For the text-containing cell, return its midpoint in (x, y) coordinate format. 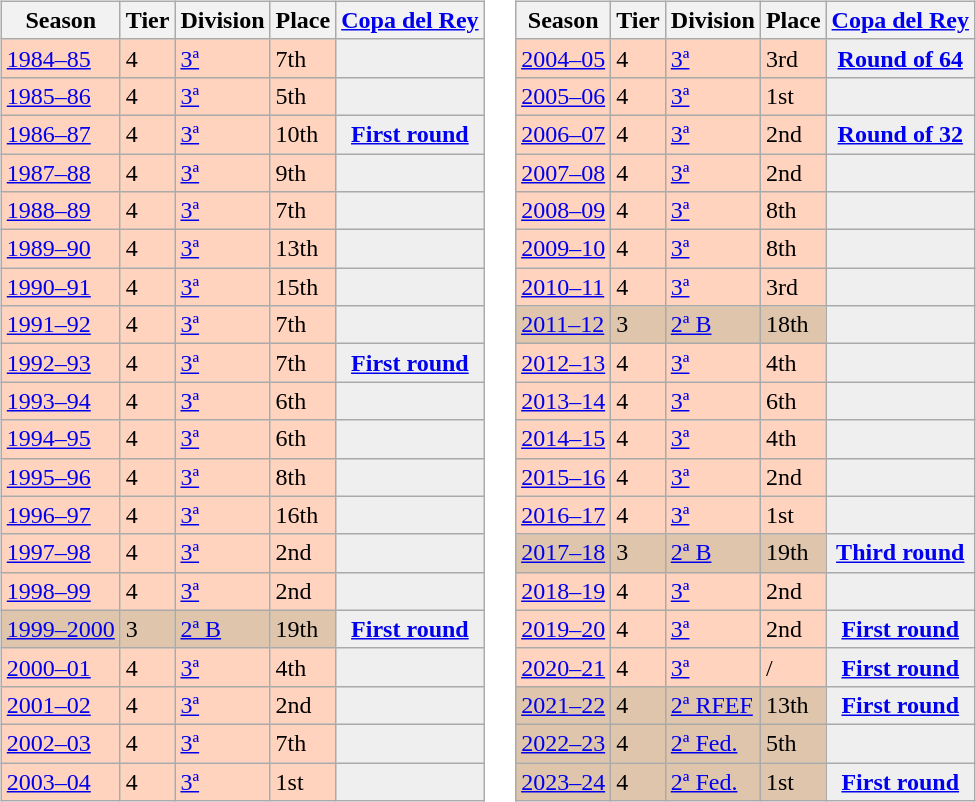
2009–10 (564, 249)
2004–05 (564, 58)
1985–86 (60, 96)
2017–18 (564, 553)
2005–06 (564, 96)
2011–12 (564, 325)
2ª RFEF (712, 705)
1991–92 (60, 325)
1993–94 (60, 401)
16th (303, 515)
1998–99 (60, 591)
2022–23 (564, 743)
15th (303, 287)
2019–20 (564, 629)
2008–09 (564, 211)
1988–89 (60, 211)
2002–03 (60, 743)
2001–02 (60, 705)
2018–19 (564, 591)
9th (303, 173)
Round of 64 (900, 58)
2006–07 (564, 134)
10th (303, 134)
1984–85 (60, 58)
1999–2000 (60, 629)
1987–88 (60, 173)
2021–22 (564, 705)
1992–93 (60, 363)
2015–16 (564, 477)
2007–08 (564, 173)
1986–87 (60, 134)
2020–21 (564, 667)
2012–13 (564, 363)
2000–01 (60, 667)
1996–97 (60, 515)
18th (793, 325)
2023–24 (564, 781)
1997–98 (60, 553)
2016–17 (564, 515)
1989–90 (60, 249)
1995–96 (60, 477)
Round of 32 (900, 134)
1994–95 (60, 439)
2014–15 (564, 439)
Third round (900, 553)
2003–04 (60, 781)
/ (793, 667)
1990–91 (60, 287)
2010–11 (564, 287)
2013–14 (564, 401)
